Find where the given text appears and provide that cell's center as (X, Y) coordinate. 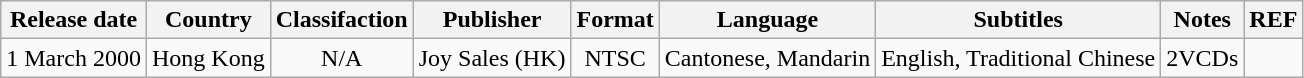
Classifaction (342, 20)
Language (767, 20)
Release date (74, 20)
Cantonese, Mandarin (767, 58)
2VCDs (1202, 58)
Notes (1202, 20)
Subtitles (1018, 20)
Hong Kong (208, 58)
N/A (342, 58)
1 March 2000 (74, 58)
Country (208, 20)
English, Traditional Chinese (1018, 58)
Publisher (492, 20)
Format (615, 20)
Joy Sales (HK) (492, 58)
REF (1274, 20)
NTSC (615, 58)
